Search for the cell housing the specified text and yield its [X, Y] center coordinate. 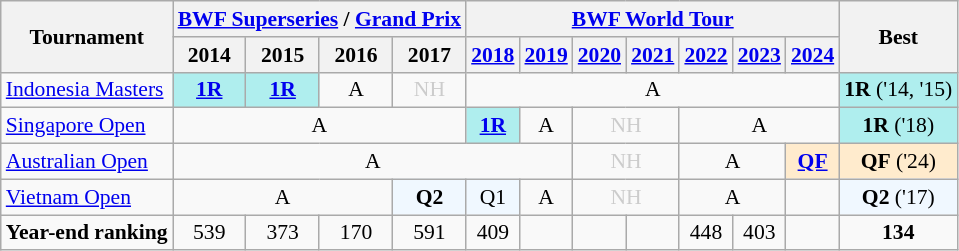
2017 [430, 55]
Singapore Open [87, 126]
Q2 [430, 197]
Vietnam Open [87, 197]
409 [492, 233]
BWF World Tour [652, 19]
2024 [812, 55]
2016 [356, 55]
539 [210, 233]
Q2 ('17) [898, 197]
1R ('18) [898, 126]
BWF Superseries / Grand Prix [320, 19]
1R ('14, '15) [898, 90]
Indonesia Masters [87, 90]
Best [898, 36]
170 [356, 233]
2019 [546, 55]
2018 [492, 55]
QF ('24) [898, 162]
QF [812, 162]
Year-end ranking [87, 233]
2015 [282, 55]
Tournament [87, 36]
Q1 [492, 197]
448 [706, 233]
2023 [760, 55]
591 [430, 233]
Australian Open [87, 162]
2014 [210, 55]
2021 [652, 55]
2020 [600, 55]
403 [760, 233]
134 [898, 233]
373 [282, 233]
2022 [706, 55]
